Search for the cell housing the specified text and yield its (x, y) center coordinate. 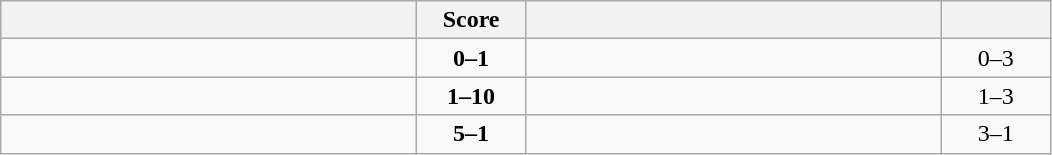
3–1 (996, 134)
0–1 (472, 58)
5–1 (472, 134)
0–3 (996, 58)
Score (472, 20)
1–10 (472, 96)
1–3 (996, 96)
